Output the [X, Y] coordinate of the center of the cell containing the given text.  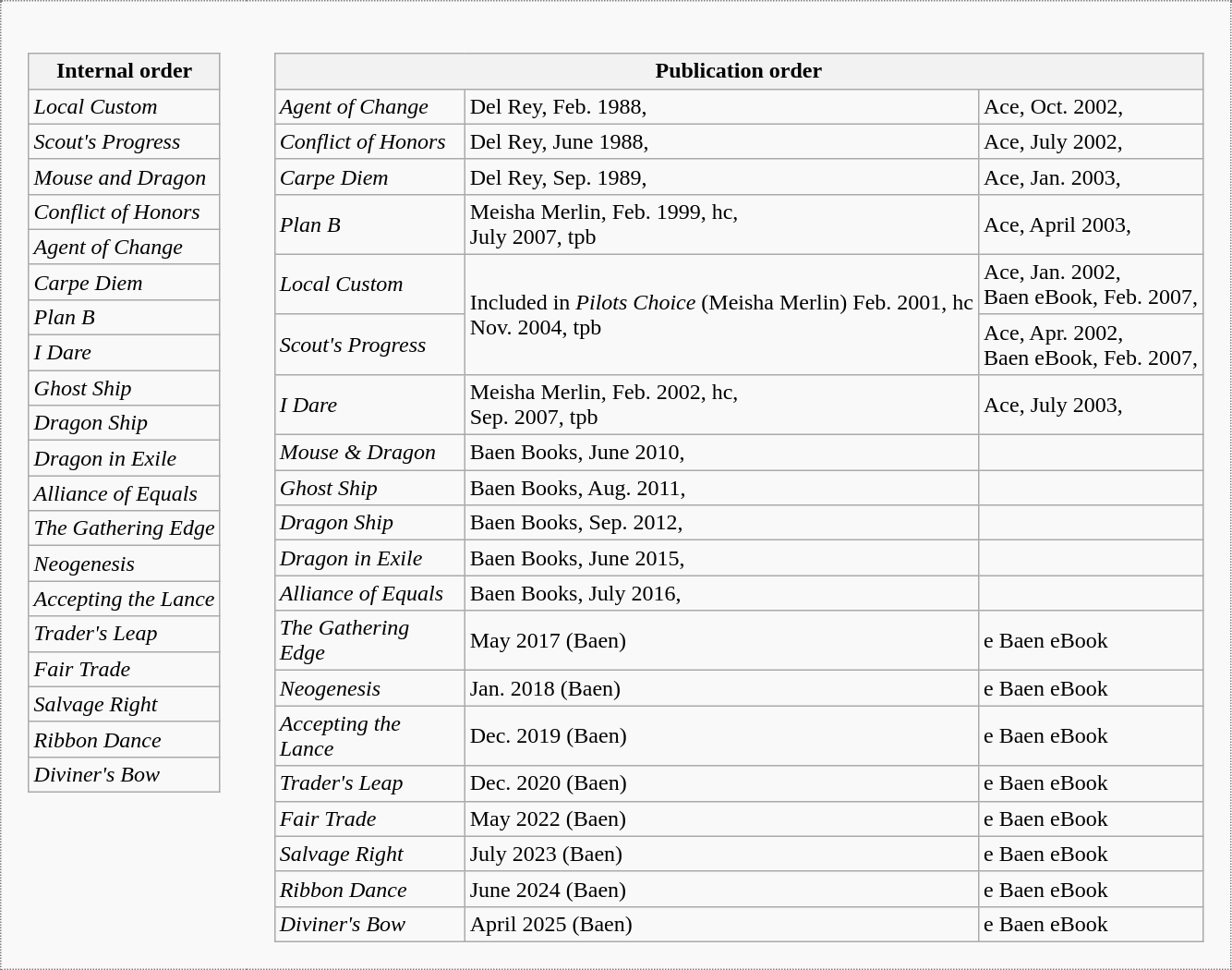
Included in Pilots Choice (Meisha Merlin) Feb. 2001, hcNov. 2004, tpb [721, 314]
Baen Books, July 2016, [721, 593]
Meisha Merlin, Feb. 2002, hc,Sep. 2007, tpb [721, 405]
April 2025 (Baen) [721, 924]
July 2023 (Baen) [721, 854]
Baen Books, Aug. 2011, [721, 488]
Dec. 2019 (Baen) [721, 735]
June 2024 (Baen) [721, 889]
Ace, Apr. 2002, Baen eBook, Feb. 2007, [1090, 344]
May 2022 (Baen) [721, 818]
Jan. 2018 (Baen) [721, 688]
Del Rey, Feb. 1988, [721, 106]
Baen Books, Sep. 2012, [721, 523]
Mouse and Dragon [124, 176]
Ace, July 2003, [1090, 405]
Ace, April 2003, [1090, 224]
May 2017 (Baen) [721, 641]
Mouse & Dragon [369, 453]
Internal order [124, 71]
Del Rey, Sep. 1989, [721, 176]
Ace, July 2002, [1090, 141]
Dec. 2020 (Baen) [721, 783]
Baen Books, June 2015, [721, 558]
Ace, Jan. 2002, Baen eBook, Feb. 2007, [1090, 285]
Publication order [739, 71]
Meisha Merlin, Feb. 1999, hc,July 2007, tpb [721, 224]
Ace, Oct. 2002, [1090, 106]
Del Rey, June 1988, [721, 141]
Baen Books, June 2010, [721, 453]
Ace, Jan. 2003, [1090, 176]
